For the text-containing cell, return its midpoint in [x, y] coordinate format. 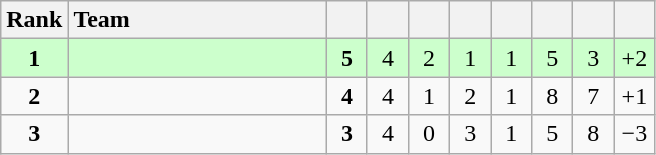
0 [430, 134]
−3 [634, 134]
Team [198, 20]
+2 [634, 58]
7 [594, 96]
+1 [634, 96]
Rank [34, 20]
